Pinpoint the cell where the given text exists, returning its (x, y) midpoint coordinate. 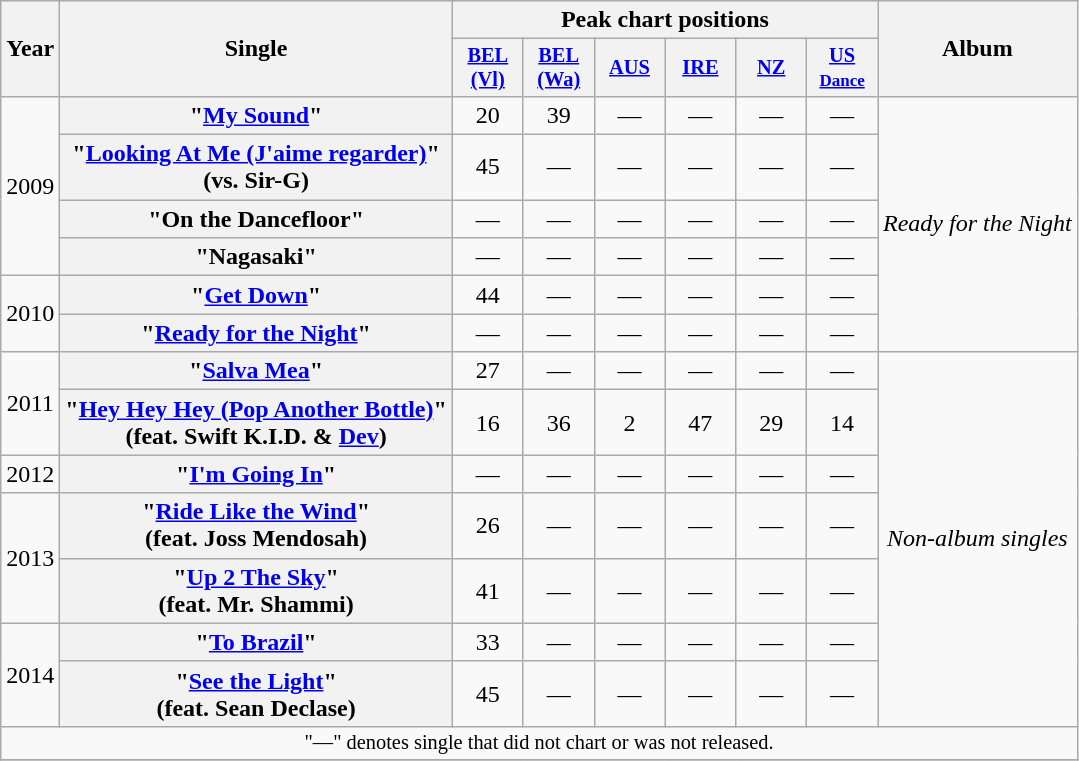
2009 (30, 186)
"I'm Going In" (256, 474)
"Get Down" (256, 295)
"Looking At Me (J'aime regarder)"(vs. Sir-G) (256, 168)
2014 (30, 674)
2 (630, 422)
Year (30, 49)
20 (488, 115)
"To Brazil" (256, 642)
44 (488, 295)
41 (488, 590)
"See the Light"(feat. Sean Declase) (256, 694)
39 (558, 115)
Peak chart positions (664, 20)
2012 (30, 474)
BEL(Vl) (488, 68)
16 (488, 422)
26 (488, 526)
33 (488, 642)
"Ready for the Night" (256, 333)
2013 (30, 558)
"My Sound" (256, 115)
"Hey Hey Hey (Pop Another Bottle)"(feat. Swift K.I.D. & Dev) (256, 422)
2010 (30, 314)
14 (842, 422)
27 (488, 371)
"Ride Like the Wind"(feat. Joss Mendosah) (256, 526)
2011 (30, 404)
47 (700, 422)
36 (558, 422)
Single (256, 49)
Ready for the Night (978, 224)
Album (978, 49)
AUS (630, 68)
BEL(Wa) (558, 68)
Non-album singles (978, 539)
"Up 2 The Sky"(feat. Mr. Shammi) (256, 590)
"—" denotes single that did not chart or was not released. (539, 743)
US Dance (842, 68)
"On the Dancefloor" (256, 219)
IRE (700, 68)
"Salva Mea" (256, 371)
NZ (772, 68)
"Nagasaki" (256, 257)
29 (772, 422)
